Capture the cell that displays the provided text and extract its (X, Y) central coordinate. 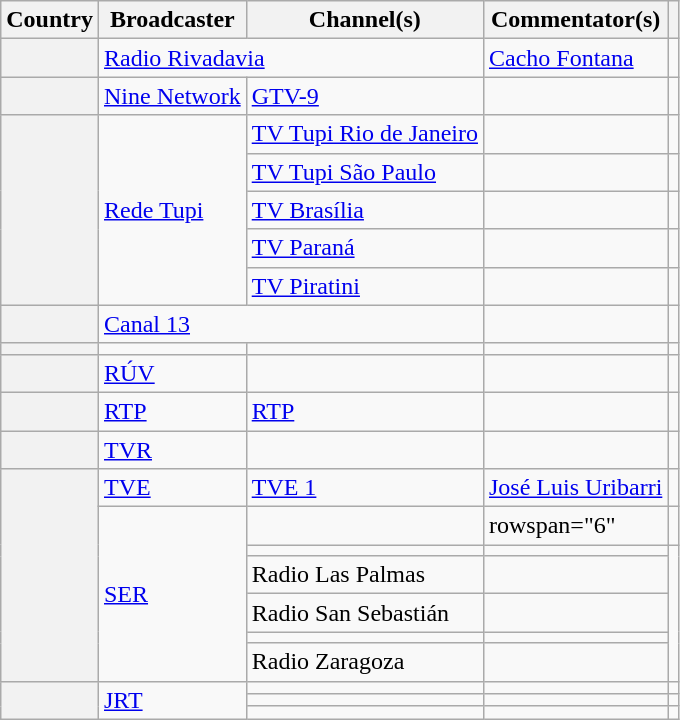
Country (50, 20)
Radio Zaragoza (364, 662)
Rede Tupi (172, 210)
Channel(s) (364, 20)
Canal 13 (290, 324)
Nine Network (172, 96)
Radio Las Palmas (364, 575)
TV Piratini (364, 286)
RÚV (172, 373)
JRT (172, 700)
Broadcaster (172, 20)
GTV-9 (364, 96)
SER (172, 594)
Radio San Sebastián (364, 613)
TV Brasília (364, 210)
TVE 1 (364, 488)
TV Tupi São Paulo (364, 172)
TV Paraná (364, 248)
TVE (172, 488)
TV Tupi Rio de Janeiro (364, 134)
Cacho Fontana (575, 58)
Commentator(s) (575, 20)
Radio Rivadavia (290, 58)
TVR (172, 449)
José Luis Uribarri (575, 488)
rowspan="6" (575, 526)
